Scan for the cell matching the given text and deliver its (X, Y) coordinate at center. 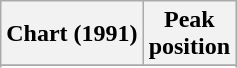
Peakposition (189, 34)
Chart (1991) (72, 34)
